Locate the cell with the specified text and output its (X, Y) center coordinate. 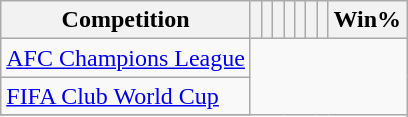
Win% (368, 20)
FIFA Club World Cup (126, 96)
Competition (126, 20)
AFC Champions League (126, 58)
